Provide the (x, y) coordinate of the cell's center where the given text is located.  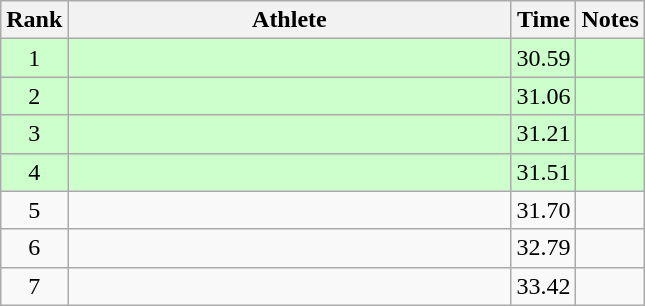
30.59 (544, 58)
4 (34, 172)
31.21 (544, 134)
31.06 (544, 96)
Notes (610, 20)
6 (34, 248)
31.70 (544, 210)
7 (34, 286)
33.42 (544, 286)
32.79 (544, 248)
Rank (34, 20)
3 (34, 134)
2 (34, 96)
1 (34, 58)
31.51 (544, 172)
5 (34, 210)
Athlete (290, 20)
Time (544, 20)
